For the text-containing cell, return its midpoint in [x, y] coordinate format. 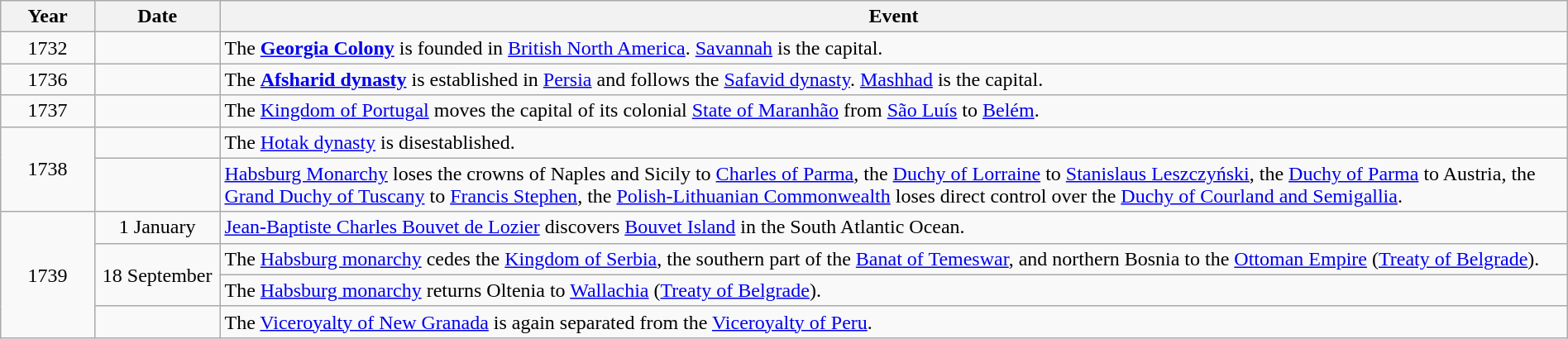
The Georgia Colony is founded in British North America. Savannah is the capital. [893, 48]
1 January [157, 227]
The Kingdom of Portugal moves the capital of its colonial State of Maranhão from São Luís to Belém. [893, 111]
Year [48, 17]
1732 [48, 48]
1737 [48, 111]
Jean-Baptiste Charles Bouvet de Lozier discovers Bouvet Island in the South Atlantic Ocean. [893, 227]
1739 [48, 275]
The Hotak dynasty is disestablished. [893, 142]
1738 [48, 169]
The Afsharid dynasty is established in Persia and follows the Safavid dynasty. Mashhad is the capital. [893, 79]
The Viceroyalty of New Granada is again separated from the Viceroyalty of Peru. [893, 322]
The Habsburg monarchy returns Oltenia to Wallachia (Treaty of Belgrade). [893, 290]
Event [893, 17]
18 September [157, 275]
1736 [48, 79]
Date [157, 17]
